Find where the given text appears and provide that cell's center as [x, y] coordinate. 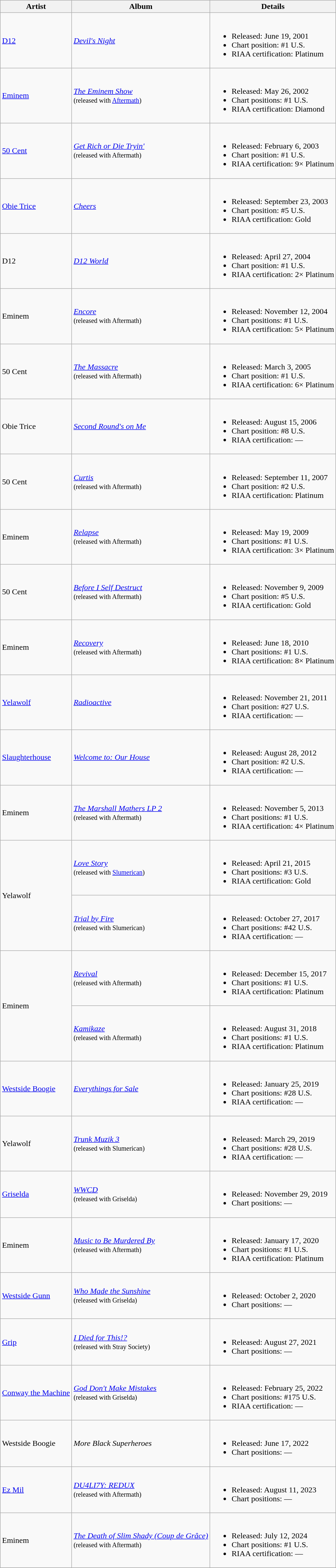
Who Made the Sunshine(released with Griselda) [141, 1296]
Released: November 9, 2009Chart position: #5 U.S.RIAA certification: Gold [273, 592]
Released: April 21, 2015Chart positions: #3 U.S.RIAA certification: Gold [273, 868]
Released: October 2, 2020Chart positions: — [273, 1296]
Released: January 25, 2019Chart positions: #28 U.S.RIAA certification: — [273, 1088]
The Massacre(released with Aftermath) [141, 371]
D12 World [141, 261]
DU4LI7Y: REDUX(released with Aftermath) [141, 1490]
Released: June 17, 2022Chart positions: — [273, 1443]
Released: February 25, 2022Chart positions: #175 U.S.RIAA certification: — [273, 1393]
Encore(released with Aftermath) [141, 316]
Get Rich or Die Tryin'(released with Aftermath) [141, 151]
Released: June 19, 2001Chart position: #1 U.S.RIAA certification: Platinum [273, 40]
Released: May 19, 2009Chart positions: #1 U.S.RIAA certification: 3× Platinum [273, 537]
Released: June 18, 2010Chart positions: #1 U.S.RIAA certification: 8× Platinum [273, 647]
Relapse(released with Aftermath) [141, 537]
Released: December 15, 2017Chart positions: #1 U.S.RIAA certification: Platinum [273, 978]
Revival(released with Aftermath) [141, 978]
Released: April 27, 2004Chart position: #1 U.S.RIAA certification: 2× Platinum [273, 261]
Conway the Machine [36, 1393]
Griselda [36, 1194]
Released: September 23, 2003Chart position: #5 U.S.RIAA certification: Gold [273, 206]
Released: August 31, 2018Chart positions: #1 U.S.RIAA certification: Platinum [273, 1033]
Radioactive [141, 703]
Released: May 26, 2002Chart positions: #1 U.S.RIAA certification: Diamond [273, 96]
Devil's Night [141, 40]
The Marshall Mathers LP 2(released with Aftermath) [141, 813]
Released: August 28, 2012Chart position: #2 U.S.RIAA certification: — [273, 757]
Before I Self Destruct(released with Aftermath) [141, 592]
Artist [36, 7]
Westside Gunn [36, 1296]
Music to Be Murdered By(released with Aftermath) [141, 1245]
Released: October 27, 2017Chart positions: #42 U.S.RIAA certification: — [273, 923]
Second Round's on Me [141, 427]
Ez Mil [36, 1490]
Released: November 5, 2013Chart positions: #1 U.S.RIAA certification: 4× Platinum [273, 813]
Released: September 11, 2007Chart position: #2 U.S.RIAA certification: Platinum [273, 481]
Everythings for Sale [141, 1088]
Released: March 29, 2019Chart positions: #28 U.S.RIAA certification: — [273, 1144]
God Don't Make Mistakes(released with Griselda) [141, 1393]
WWCD(released with Griselda) [141, 1194]
Trial by Fire(released with Slumerican) [141, 923]
I Died for This!?(released with Stray Society) [141, 1342]
Released: January 17, 2020Chart positions: #1 U.S.RIAA certification: Platinum [273, 1245]
Released: August 15, 2006Chart position: #8 U.S.RIAA certification: — [273, 427]
Welcome to: Our House [141, 757]
Released: July 12, 2024Chart positions: #1 U.S.RIAA certification: — [273, 1541]
Slaughterhouse [36, 757]
The Death of Slim Shady (Coup de Grâce)(released with Aftermath) [141, 1541]
More Black Superheroes [141, 1443]
Recovery(released with Aftermath) [141, 647]
Released: February 6, 2003Chart position: #1 U.S.RIAA certification: 9× Platinum [273, 151]
Kamikaze(released with Aftermath) [141, 1033]
Released: March 3, 2005Chart position: #1 U.S.RIAA certification: 6× Platinum [273, 371]
Cheers [141, 206]
Love Story(released with Slumerican) [141, 868]
Details [273, 7]
Released: November 29, 2019Chart positions: — [273, 1194]
Released: November 21, 2011Chart position: #27 U.S.RIAA certification: — [273, 703]
Trunk Muzik 3(released with Slumerican) [141, 1144]
Released: August 27, 2021Chart positions: — [273, 1342]
Released: August 11, 2023Chart positions: — [273, 1490]
Curtis(released with Aftermath) [141, 481]
The Eminem Show(released with Aftermath) [141, 96]
Grip [36, 1342]
Released: November 12, 2004Chart positions: #1 U.S.RIAA certification: 5× Platinum [273, 316]
Album [141, 7]
